Provide the [x, y] coordinate of the cell's center where the given text is located.  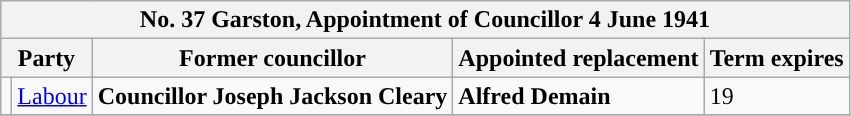
Councillor Joseph Jackson Cleary [272, 96]
19 [776, 96]
Alfred Demain [578, 96]
Former councillor [272, 58]
No. 37 Garston, Appointment of Councillor 4 June 1941 [425, 20]
Term expires [776, 58]
Labour [52, 96]
Party [46, 58]
Appointed replacement [578, 58]
